Determine the [X, Y] coordinate at the center of the cell enclosing the given text.  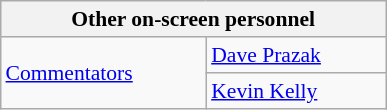
Commentators [104, 72]
Other on-screen personnel [194, 19]
Dave Prazak [296, 55]
Kevin Kelly [296, 91]
